Determine the [X, Y] coordinate at the center of the cell enclosing the given text.  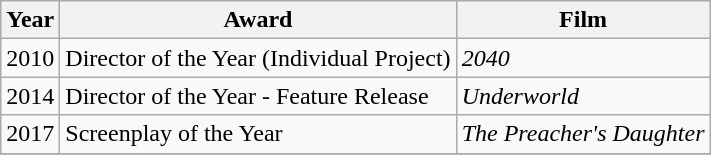
Year [30, 20]
2014 [30, 96]
Director of the Year - Feature Release [258, 96]
Award [258, 20]
2040 [583, 58]
2017 [30, 134]
2010 [30, 58]
Film [583, 20]
The Preacher's Daughter [583, 134]
Underworld [583, 96]
Director of the Year (Individual Project) [258, 58]
Screenplay of the Year [258, 134]
